Return the (X, Y) coordinate for the center point of the cell that contains the specified text.  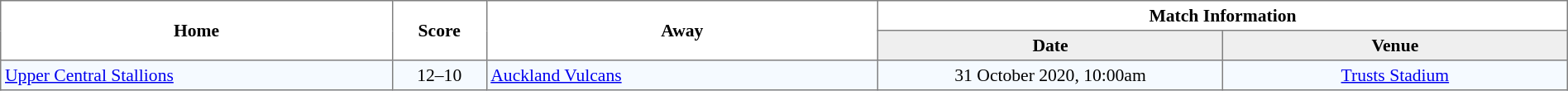
31 October 2020, 10:00am (1050, 75)
Home (197, 31)
Venue (1394, 45)
Upper Central Stallions (197, 75)
Score (439, 31)
Date (1050, 45)
Trusts Stadium (1394, 75)
12–10 (439, 75)
Match Information (1223, 16)
Auckland Vulcans (682, 75)
Away (682, 31)
